For the text-containing cell, return its midpoint in (X, Y) coordinate format. 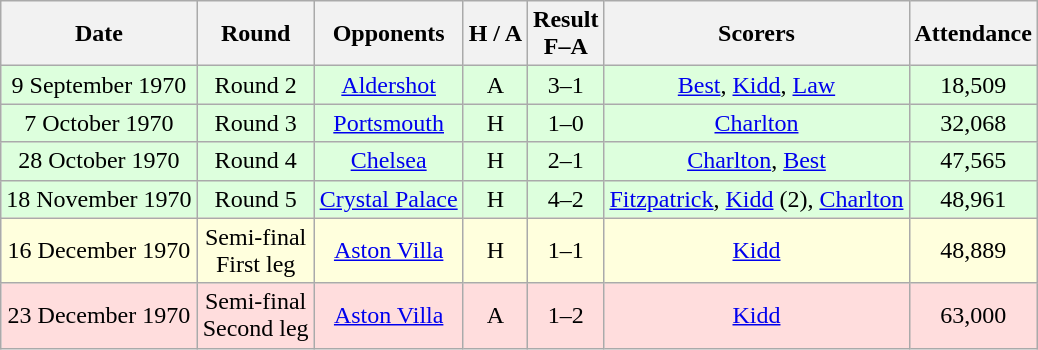
1–2 (566, 316)
Aldershot (388, 85)
63,000 (973, 316)
1–1 (566, 250)
2–1 (566, 161)
Crystal Palace (388, 199)
28 October 1970 (99, 161)
1–0 (566, 123)
Scorers (756, 34)
32,068 (973, 123)
Charlton, Best (756, 161)
H / A (495, 34)
Round (256, 34)
Attendance (973, 34)
Semi-finalFirst leg (256, 250)
9 September 1970 (99, 85)
18 November 1970 (99, 199)
Round 4 (256, 161)
Semi-finalSecond leg (256, 316)
3–1 (566, 85)
Opponents (388, 34)
48,961 (973, 199)
Round 5 (256, 199)
Fitzpatrick, Kidd (2), Charlton (756, 199)
47,565 (973, 161)
18,509 (973, 85)
16 December 1970 (99, 250)
Best, Kidd, Law (756, 85)
48,889 (973, 250)
Chelsea (388, 161)
ResultF–A (566, 34)
Round 3 (256, 123)
7 October 1970 (99, 123)
Date (99, 34)
Charlton (756, 123)
23 December 1970 (99, 316)
Portsmouth (388, 123)
4–2 (566, 199)
Round 2 (256, 85)
